Capture the cell that displays the provided text and extract its [x, y] central coordinate. 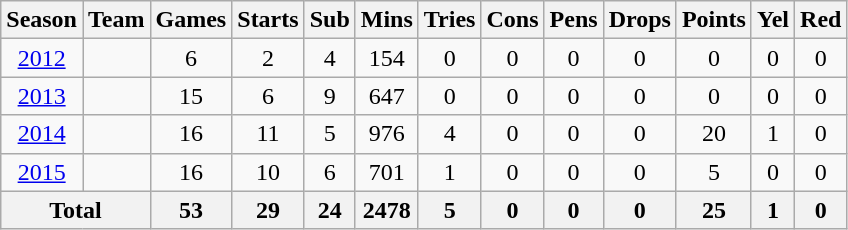
Games [191, 20]
2012 [42, 58]
15 [191, 96]
Team [116, 20]
Mins [386, 20]
9 [330, 96]
2014 [42, 134]
Points [714, 20]
25 [714, 210]
Pens [574, 20]
Tries [450, 20]
2013 [42, 96]
2478 [386, 210]
Starts [268, 20]
Total [76, 210]
976 [386, 134]
24 [330, 210]
Red [821, 20]
647 [386, 96]
Yel [772, 20]
Cons [512, 20]
Drops [640, 20]
2 [268, 58]
11 [268, 134]
Season [42, 20]
20 [714, 134]
Sub [330, 20]
10 [268, 172]
701 [386, 172]
29 [268, 210]
154 [386, 58]
2015 [42, 172]
53 [191, 210]
